Determine the (x, y) coordinate at the center of the cell enclosing the given text.  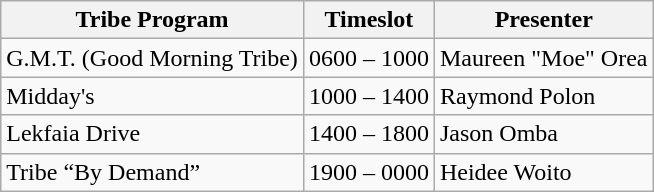
1000 – 1400 (368, 96)
1400 – 1800 (368, 134)
Maureen "Moe" Orea (544, 58)
G.M.T. (Good Morning Tribe) (152, 58)
Heidee Woito (544, 172)
Presenter (544, 20)
0600 – 1000 (368, 58)
Raymond Polon (544, 96)
1900 – 0000 (368, 172)
Lekfaia Drive (152, 134)
Midday's (152, 96)
Jason Omba (544, 134)
Timeslot (368, 20)
Tribe “By Demand” (152, 172)
Tribe Program (152, 20)
